Output the (X, Y) coordinate of the center of the cell containing the given text.  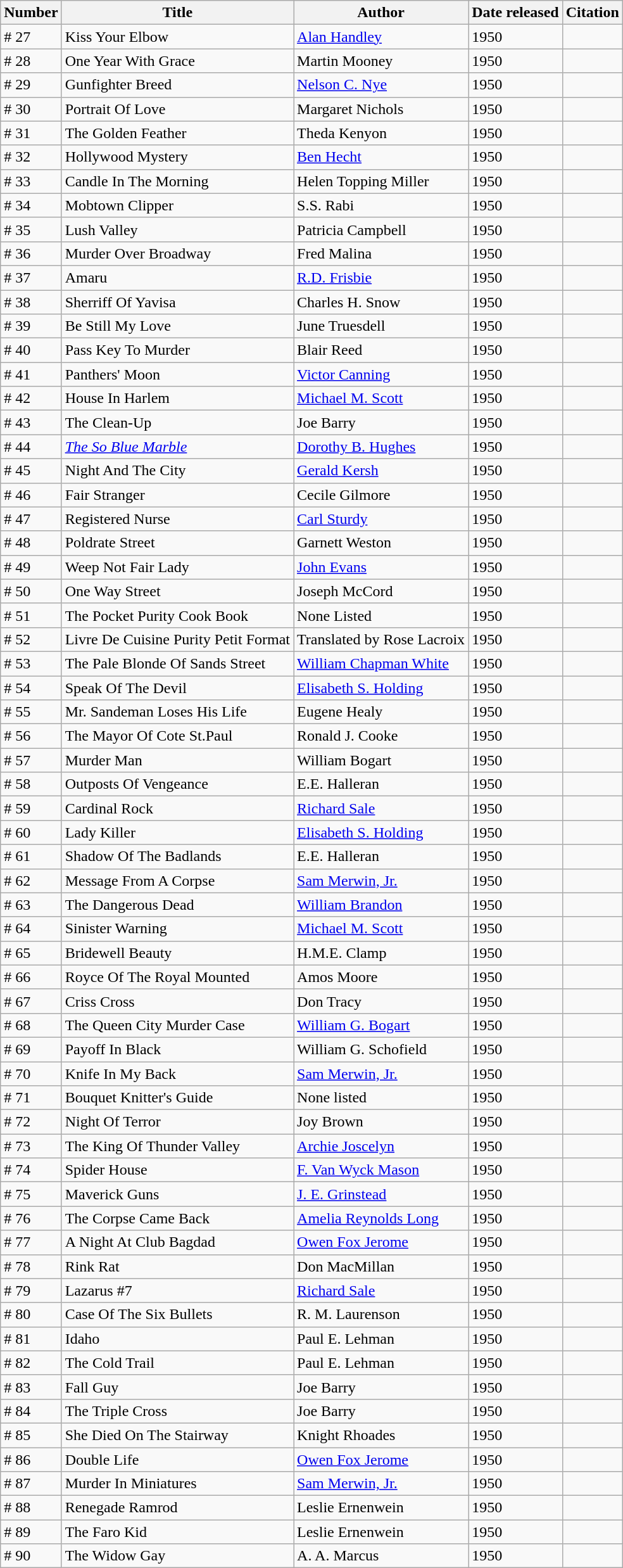
J. E. Grinstead (381, 1194)
# 76 (31, 1218)
# 33 (31, 181)
Translated by Rose Lacroix (381, 639)
William G. Schofield (381, 1049)
# 42 (31, 398)
# 41 (31, 374)
Murder Man (177, 760)
Night Of Terror (177, 1122)
# 40 (31, 350)
The Widow Gay (177, 1556)
Fair Stranger (177, 495)
# 36 (31, 253)
William Bogart (381, 760)
# 74 (31, 1170)
Murder Over Broadway (177, 253)
Margaret Nichols (381, 109)
Dorothy B. Hughes (381, 447)
The Mayor Of Cote St.Paul (177, 736)
# 31 (31, 133)
R.D. Frisbie (381, 277)
H.M.E. Clamp (381, 953)
Idaho (177, 1339)
Author (381, 13)
# 30 (31, 109)
# 69 (31, 1049)
# 32 (31, 157)
Case Of The Six Bullets (177, 1315)
Date released (515, 13)
S.S. Rabi (381, 205)
# 87 (31, 1484)
Portrait Of Love (177, 109)
Rink Rat (177, 1266)
Fred Malina (381, 253)
# 29 (31, 85)
The Cold Trail (177, 1363)
Weep Not Fair Lady (177, 567)
The So Blue Marble (177, 447)
Helen Topping Miller (381, 181)
Theda Kenyon (381, 133)
Amaru (177, 277)
# 47 (31, 519)
William Brandon (381, 905)
Knight Rhoades (381, 1435)
# 51 (31, 615)
Joseph McCord (381, 591)
# 52 (31, 639)
Amos Moore (381, 977)
# 71 (31, 1098)
# 55 (31, 712)
Message From A Corpse (177, 881)
Poldrate Street (177, 543)
House In Harlem (177, 398)
Payoff In Black (177, 1049)
Cardinal Rock (177, 808)
# 28 (31, 61)
# 88 (31, 1508)
Criss Cross (177, 1001)
# 73 (31, 1146)
# 64 (31, 929)
# 60 (31, 832)
Joy Brown (381, 1122)
Martin Mooney (381, 61)
Charles H. Snow (381, 302)
Don MacMillan (381, 1266)
# 50 (31, 591)
Number (31, 13)
William G. Bogart (381, 1025)
# 58 (31, 784)
# 79 (31, 1291)
Panthers' Moon (177, 374)
Sherriff Of Yavisa (177, 302)
Gerald Kersh (381, 471)
William Chapman White (381, 663)
# 82 (31, 1363)
# 62 (31, 881)
# 53 (31, 663)
She Died On The Stairway (177, 1435)
Don Tracy (381, 1001)
# 61 (31, 857)
Bouquet Knitter's Guide (177, 1098)
Bridewell Beauty (177, 953)
# 38 (31, 302)
Double Life (177, 1459)
F. Van Wyck Mason (381, 1170)
# 70 (31, 1074)
# 37 (31, 277)
The Dangerous Dead (177, 905)
Knife In My Back (177, 1074)
# 43 (31, 423)
Royce Of The Royal Mounted (177, 977)
Registered Nurse (177, 519)
Hollywood Mystery (177, 157)
Maverick Guns (177, 1194)
Carl Sturdy (381, 519)
# 45 (31, 471)
Murder In Miniatures (177, 1484)
Pass Key To Murder (177, 350)
# 44 (31, 447)
Cecile Gilmore (381, 495)
# 59 (31, 808)
Be Still My Love (177, 326)
# 65 (31, 953)
# 89 (31, 1532)
None listed (381, 1098)
# 35 (31, 229)
The Clean-Up (177, 423)
R. M. Laurenson (381, 1315)
Eugene Healy (381, 712)
# 72 (31, 1122)
# 48 (31, 543)
# 66 (31, 977)
None Listed (381, 615)
Shadow Of The Badlands (177, 857)
Citation (593, 13)
Kiss Your Elbow (177, 37)
Archie Joscelyn (381, 1146)
# 85 (31, 1435)
Mr. Sandeman Loses His Life (177, 712)
# 90 (31, 1556)
# 46 (31, 495)
Blair Reed (381, 350)
# 63 (31, 905)
Outposts Of Vengeance (177, 784)
# 86 (31, 1459)
Candle In The Morning (177, 181)
# 80 (31, 1315)
John Evans (381, 567)
# 75 (31, 1194)
Sinister Warning (177, 929)
Title (177, 13)
# 81 (31, 1339)
# 67 (31, 1001)
Lady Killer (177, 832)
Victor Canning (381, 374)
Patricia Campbell (381, 229)
The Triple Cross (177, 1411)
One Way Street (177, 591)
Alan Handley (381, 37)
The Golden Feather (177, 133)
# 83 (31, 1387)
Spider House (177, 1170)
Garnett Weston (381, 543)
# 27 (31, 37)
Lazarus #7 (177, 1291)
One Year With Grace (177, 61)
# 49 (31, 567)
The Pocket Purity Cook Book (177, 615)
The Queen City Murder Case (177, 1025)
Nelson C. Nye (381, 85)
Gunfighter Breed (177, 85)
# 54 (31, 687)
# 34 (31, 205)
# 78 (31, 1266)
Speak Of The Devil (177, 687)
# 56 (31, 736)
Livre De Cuisine Purity Petit Format (177, 639)
# 39 (31, 326)
Ronald J. Cooke (381, 736)
Fall Guy (177, 1387)
Amelia Reynolds Long (381, 1218)
Renegade Ramrod (177, 1508)
The Pale Blonde Of Sands Street (177, 663)
A. A. Marcus (381, 1556)
The King Of Thunder Valley (177, 1146)
# 77 (31, 1242)
Lush Valley (177, 229)
The Faro Kid (177, 1532)
Night And The City (177, 471)
Ben Hecht (381, 157)
# 68 (31, 1025)
# 57 (31, 760)
The Corpse Came Back (177, 1218)
Mobtown Clipper (177, 205)
A Night At Club Bagdad (177, 1242)
June Truesdell (381, 326)
# 84 (31, 1411)
